Extract the [X, Y] coordinate from the center of the cell holding the provided text.  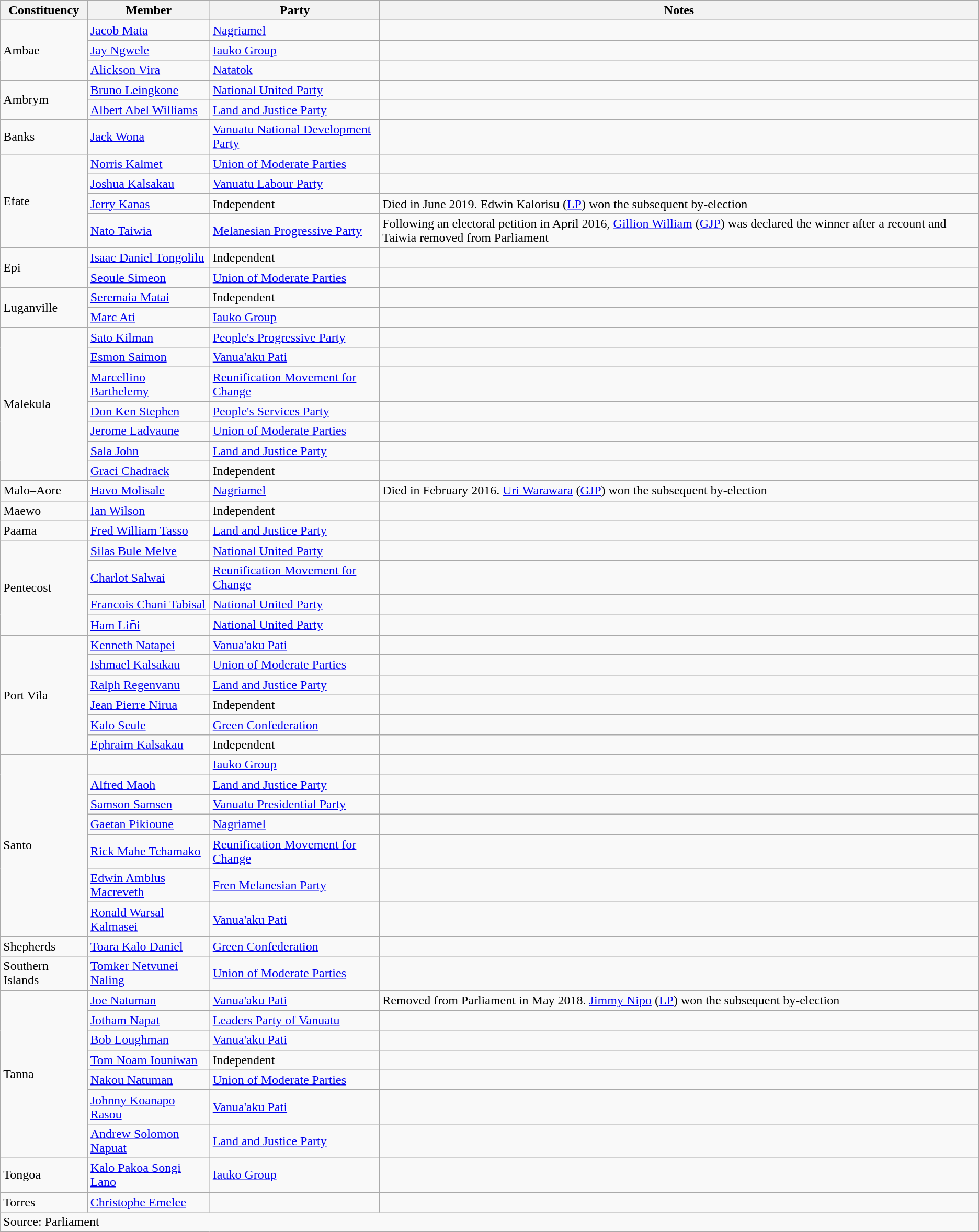
Johnny Koanapo Rasou [149, 1107]
Joe Natuman [149, 1000]
Efate [44, 201]
Kalo Seule [149, 725]
People's Progressive Party [295, 337]
Luganville [44, 308]
Jacob Mata [149, 30]
Died in June 2019. Edwin Kalorisu (LP) won the subsequent by-election [679, 204]
Ishmael Kalsakau [149, 665]
People's Services Party [295, 411]
Bob Loughman [149, 1040]
Andrew Solomon Napuat [149, 1140]
Bruno Leingkone [149, 90]
Jack Wona [149, 137]
Ian Wilson [149, 511]
Seoule Simeon [149, 278]
Joshua Kalsakau [149, 184]
Ambrym [44, 100]
Ambae [44, 50]
Rick Mahe Tchamako [149, 852]
Jerry Kanas [149, 204]
Silas Bule Melve [149, 550]
Alickson Vira [149, 70]
Tanna [44, 1074]
Isaac Daniel Tongolilu [149, 257]
Sala John [149, 451]
Vanuatu Presidential Party [295, 805]
Malekula [44, 404]
Torres [44, 1202]
Party [295, 10]
Alfred Maoh [149, 784]
Tom Noam Iouniwan [149, 1060]
Esmon Saimon [149, 357]
Ephraim Kalsakau [149, 744]
Paama [44, 530]
Ronald Warsal Kalmasei [149, 920]
Jerome Ladvaune [149, 431]
Jotham Napat [149, 1020]
Jay Ngwele [149, 50]
Charlot Salwai [149, 578]
Pentecost [44, 588]
Don Ken Stephen [149, 411]
Removed from Parliament in May 2018. Jimmy Nipo (LP) won the subsequent by-election [679, 1000]
Tongoa [44, 1175]
Toara Kalo Daniel [149, 946]
Fren Melanesian Party [295, 885]
Graci Chadrack [149, 471]
Vanuatu National Development Party [295, 137]
Vanuatu Labour Party [295, 184]
Source: Parliament [489, 1222]
Died in February 2016. Uri Warawara (GJP) won the subsequent by-election [679, 491]
Natatok [295, 70]
Notes [679, 10]
Marcellino Barthelemy [149, 384]
Banks [44, 137]
Leaders Party of Vanuatu [295, 1020]
Samson Samsen [149, 805]
Norris Kalmet [149, 164]
Following an electoral petition in April 2016, Gillion William (GJP) was declared the winner after a recount and Taiwia removed from Parliament [679, 230]
Gaetan Pikioune [149, 824]
Ham Lin̄i [149, 625]
Maewo [44, 511]
Ralph Regenvanu [149, 685]
Marc Ati [149, 318]
Constituency [44, 10]
Jean Pierre Nirua [149, 705]
Shepherds [44, 946]
Kalo Pakoa Songi Lano [149, 1175]
Tomker Netvunei Naling [149, 973]
Nakou Natuman [149, 1080]
Melanesian Progressive Party [295, 230]
Christophe Emelee [149, 1202]
Malo–Aore [44, 491]
Seremaia Matai [149, 298]
Epi [44, 267]
Edwin Amblus Macreveth [149, 885]
Port Vila [44, 695]
Sato Kilman [149, 337]
Francois Chani Tabisal [149, 604]
Nato Taiwia [149, 230]
Havo Molisale [149, 491]
Kenneth Natapei [149, 645]
Albert Abel Williams [149, 110]
Santo [44, 845]
Southern Islands [44, 973]
Fred William Tasso [149, 530]
Member [149, 10]
